Return the [x, y] coordinate for the center point of the cell that contains the specified text.  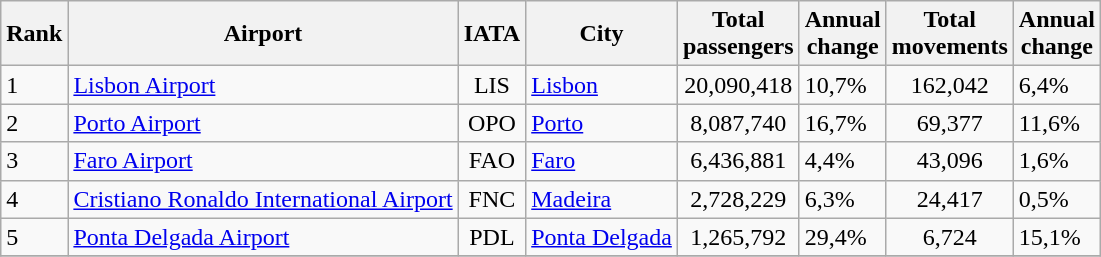
4 [34, 199]
43,096 [950, 161]
Faro [602, 161]
LIS [492, 85]
Rank [34, 34]
4,4% [842, 161]
Porto [602, 123]
Lisbon Airport [263, 85]
20,090,418 [738, 85]
Airport [263, 34]
PDL [492, 237]
29,4% [842, 237]
Porto Airport [263, 123]
2,728,229 [738, 199]
8,087,740 [738, 123]
162,042 [950, 85]
Lisbon [602, 85]
6,4% [1056, 85]
6,724 [950, 237]
1 [34, 85]
69,377 [950, 123]
15,1% [1056, 237]
FAO [492, 161]
OPO [492, 123]
Totalpassengers [738, 34]
6,3% [842, 199]
2 [34, 123]
Totalmovements [950, 34]
5 [34, 237]
24,417 [950, 199]
3 [34, 161]
Cristiano Ronaldo International Airport [263, 199]
1,265,792 [738, 237]
FNC [492, 199]
Madeira [602, 199]
10,7% [842, 85]
6,436,881 [738, 161]
16,7% [842, 123]
IATA [492, 34]
11,6% [1056, 123]
0,5% [1056, 199]
Ponta Delgada Airport [263, 237]
City [602, 34]
1,6% [1056, 161]
Ponta Delgada [602, 237]
Faro Airport [263, 161]
